Determine the [X, Y] coordinate at the center of the cell enclosing the given text.  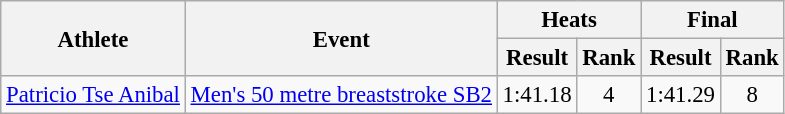
1:41.29 [681, 95]
8 [752, 95]
Heats [568, 20]
4 [609, 95]
Event [341, 38]
Men's 50 metre breaststroke SB2 [341, 95]
Athlete [93, 38]
1:41.18 [537, 95]
Final [712, 20]
Patricio Tse Anibal [93, 95]
